Output the (X, Y) coordinate of the center of the cell containing the given text.  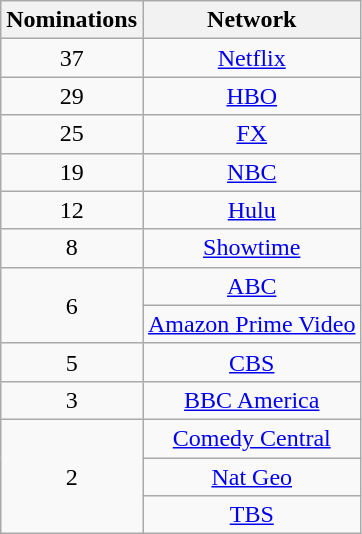
29 (72, 96)
Netflix (251, 58)
2 (72, 476)
Nat Geo (251, 477)
Hulu (251, 210)
8 (72, 248)
5 (72, 362)
Showtime (251, 248)
Network (251, 20)
HBO (251, 96)
37 (72, 58)
12 (72, 210)
Amazon Prime Video (251, 324)
25 (72, 134)
Comedy Central (251, 438)
NBC (251, 172)
ABC (251, 286)
TBS (251, 515)
CBS (251, 362)
19 (72, 172)
FX (251, 134)
6 (72, 305)
Nominations (72, 20)
3 (72, 400)
BBC America (251, 400)
